Return the (X, Y) coordinate for the center point of the cell that contains the specified text.  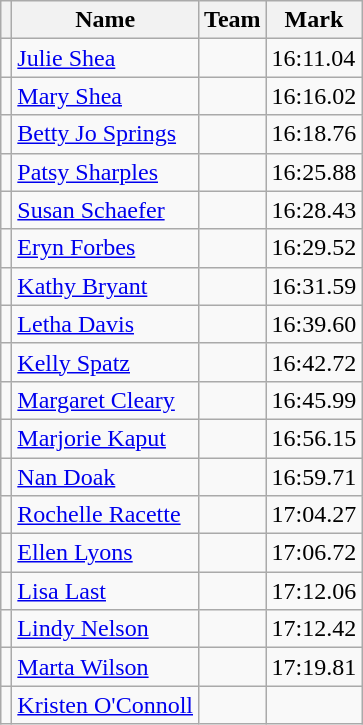
Eryn Forbes (106, 248)
Susan Schaefer (106, 210)
Lindy Nelson (106, 629)
16:31.59 (314, 286)
Marjorie Kaput (106, 438)
Rochelle Racette (106, 515)
17:12.42 (314, 629)
Ellen Lyons (106, 553)
16:39.60 (314, 324)
Marta Wilson (106, 667)
Kathy Bryant (106, 286)
Kristen O'Connoll (106, 705)
Patsy Sharples (106, 172)
Margaret Cleary (106, 400)
16:29.52 (314, 248)
16:56.15 (314, 438)
16:16.02 (314, 96)
Team (233, 20)
16:18.76 (314, 134)
Julie Shea (106, 58)
Name (106, 20)
Mark (314, 20)
16:59.71 (314, 477)
16:25.88 (314, 172)
Letha Davis (106, 324)
17:06.72 (314, 553)
Nan Doak (106, 477)
Lisa Last (106, 591)
Kelly Spatz (106, 362)
17:04.27 (314, 515)
Betty Jo Springs (106, 134)
16:42.72 (314, 362)
16:28.43 (314, 210)
17:12.06 (314, 591)
17:19.81 (314, 667)
Mary Shea (106, 96)
16:11.04 (314, 58)
16:45.99 (314, 400)
